Detect which cell encompasses the target text, then output its (x, y) center coordinate. 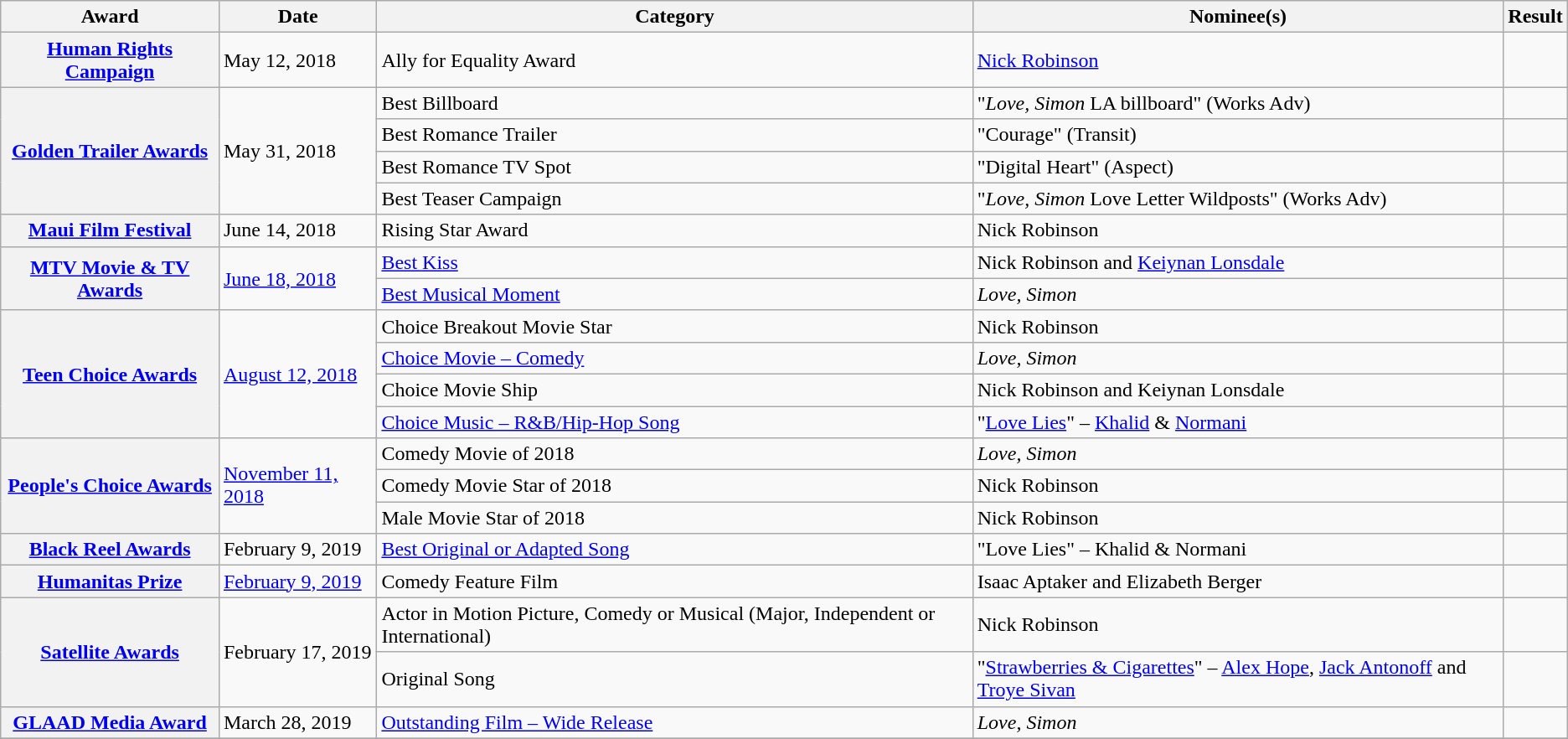
"Courage" (Transit) (1238, 135)
Original Song (675, 679)
Teen Choice Awards (111, 374)
GLAAD Media Award (111, 722)
Black Reel Awards (111, 550)
August 12, 2018 (297, 374)
Best Musical Moment (675, 294)
Satellite Awards (111, 652)
Outstanding Film – Wide Release (675, 722)
Category (675, 17)
Best Billboard (675, 103)
Rising Star Award (675, 230)
February 17, 2019 (297, 652)
Nominee(s) (1238, 17)
MTV Movie & TV Awards (111, 278)
Best Kiss (675, 262)
May 12, 2018 (297, 60)
Best Teaser Campaign (675, 199)
June 14, 2018 (297, 230)
Choice Music – R&B/Hip-Hop Song (675, 421)
Best Romance TV Spot (675, 167)
Isaac Aptaker and Elizabeth Berger (1238, 581)
Best Original or Adapted Song (675, 550)
November 11, 2018 (297, 486)
Choice Breakout Movie Star (675, 326)
Comedy Movie of 2018 (675, 454)
"Strawberries & Cigarettes" – Alex Hope, Jack Antonoff and Troye Sivan (1238, 679)
"Digital Heart" (Aspect) (1238, 167)
Choice Movie – Comedy (675, 358)
"Love, Simon LA billboard" (Works Adv) (1238, 103)
Result (1535, 17)
Maui Film Festival (111, 230)
Date (297, 17)
Actor in Motion Picture, Comedy or Musical (Major, Independent or International) (675, 625)
Golden Trailer Awards (111, 151)
March 28, 2019 (297, 722)
Human Rights Campaign (111, 60)
Best Romance Trailer (675, 135)
Choice Movie Ship (675, 390)
Award (111, 17)
People's Choice Awards (111, 486)
"Love, Simon Love Letter Wildposts" (Works Adv) (1238, 199)
Ally for Equality Award (675, 60)
May 31, 2018 (297, 151)
Comedy Movie Star of 2018 (675, 486)
Humanitas Prize (111, 581)
Male Movie Star of 2018 (675, 518)
June 18, 2018 (297, 278)
Comedy Feature Film (675, 581)
